For the text-containing cell, return its midpoint in (X, Y) coordinate format. 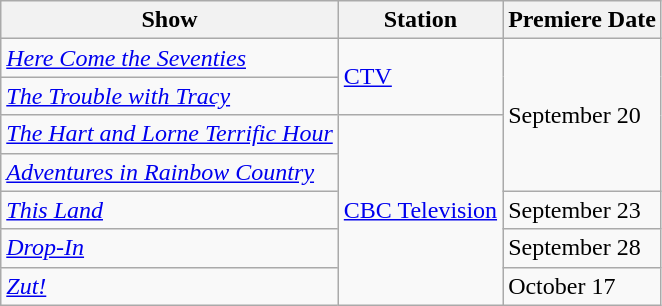
The Hart and Lorne Terrific Hour (170, 134)
October 17 (582, 286)
Show (170, 20)
Drop-In (170, 248)
CTV (420, 77)
September 23 (582, 210)
Adventures in Rainbow Country (170, 172)
Premiere Date (582, 20)
Zut! (170, 286)
This Land (170, 210)
Station (420, 20)
September 20 (582, 115)
Here Come the Seventies (170, 58)
The Trouble with Tracy (170, 96)
CBC Television (420, 210)
September 28 (582, 248)
